For the text-containing cell, return its midpoint in [X, Y] coordinate format. 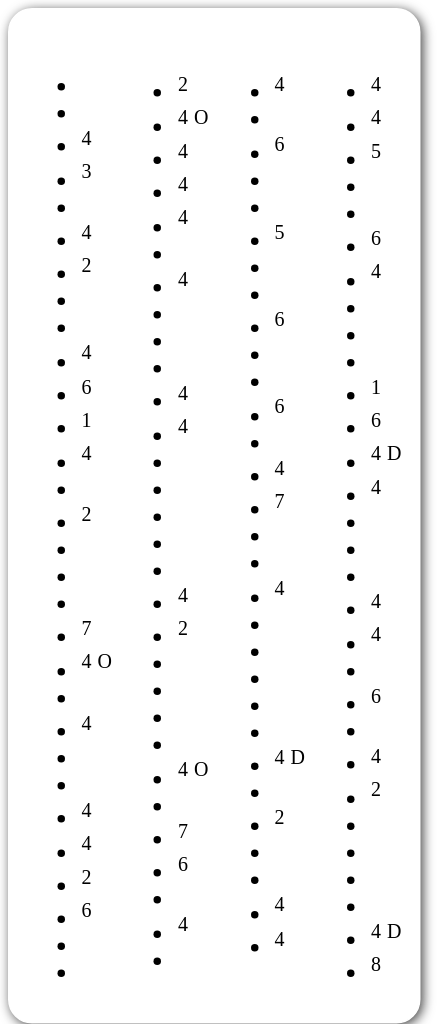
44564164 D4446424 D8 [356, 516]
24 O444444424 O764 [162, 516]
43424614274 O44426 [66, 516]
465664744 D244 [260, 516]
